Determine the [X, Y] coordinate at the center of the cell enclosing the given text.  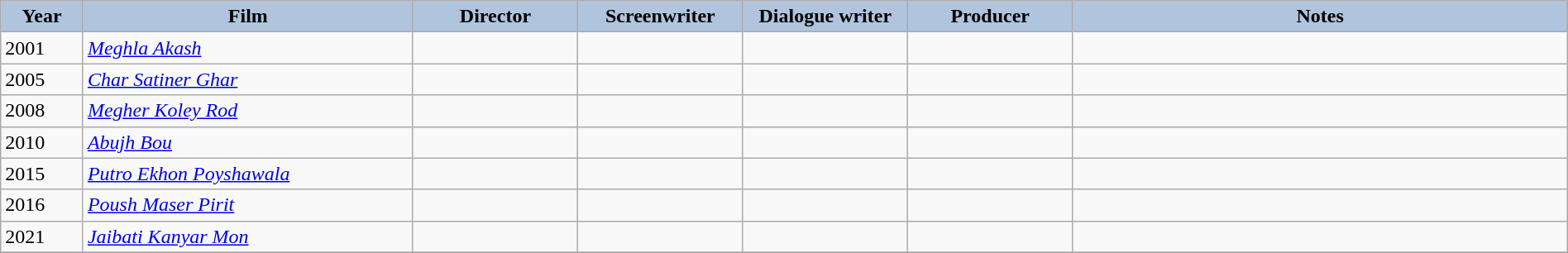
Abujh Bou [248, 142]
2016 [42, 205]
Megher Koley Rod [248, 111]
Dialogue writer [825, 17]
Director [495, 17]
Film [248, 17]
Meghla Akash [248, 48]
2001 [42, 48]
Screenwriter [660, 17]
Year [42, 17]
2005 [42, 79]
2010 [42, 142]
2021 [42, 236]
Producer [989, 17]
Char Satiner Ghar [248, 79]
2008 [42, 111]
Notes [1320, 17]
Putro Ekhon Poyshawala [248, 174]
Poush Maser Pirit [248, 205]
2015 [42, 174]
Jaibati Kanyar Mon [248, 236]
